Capture the cell that displays the provided text and extract its [X, Y] central coordinate. 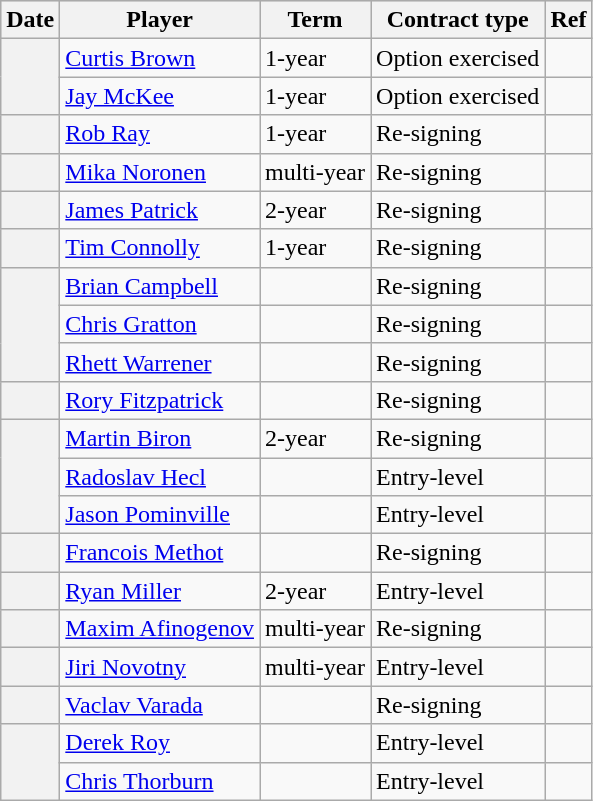
Date [30, 20]
Rhett Warrener [160, 362]
Francois Methot [160, 553]
Derek Roy [160, 743]
Mika Noronen [160, 172]
Rory Fitzpatrick [160, 400]
Ref [568, 20]
Ryan Miller [160, 591]
Player [160, 20]
Term [316, 20]
Jay McKee [160, 96]
Radoslav Hecl [160, 477]
Curtis Brown [160, 58]
Contract type [458, 20]
Vaclav Varada [160, 705]
Maxim Afinogenov [160, 629]
Rob Ray [160, 134]
Martin Biron [160, 438]
Jason Pominville [160, 515]
Jiri Novotny [160, 667]
Chris Thorburn [160, 781]
Chris Gratton [160, 324]
Brian Campbell [160, 286]
Tim Connolly [160, 248]
James Patrick [160, 210]
